For the text-containing cell, return its midpoint in (X, Y) coordinate format. 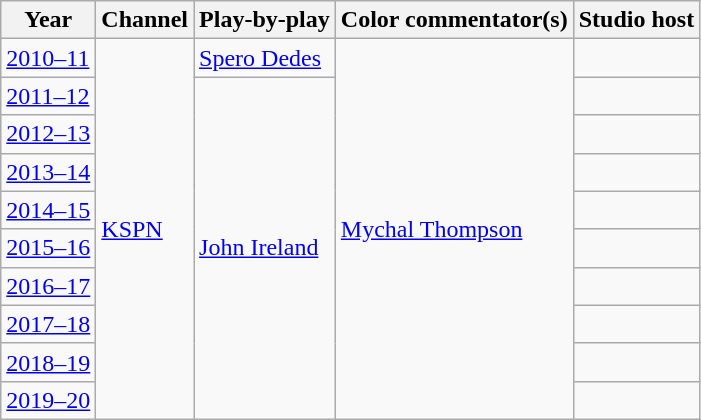
Year (48, 20)
2012–13 (48, 134)
2014–15 (48, 210)
Studio host (636, 20)
2018–19 (48, 362)
Spero Dedes (265, 58)
Channel (145, 20)
John Ireland (265, 248)
KSPN (145, 230)
2016–17 (48, 286)
2011–12 (48, 96)
Color commentator(s) (454, 20)
Mychal Thompson (454, 230)
2019–20 (48, 400)
2017–18 (48, 324)
2010–11 (48, 58)
2013–14 (48, 172)
2015–16 (48, 248)
Play-by-play (265, 20)
